From the cell containing the given text, extract its center point as [x, y] coordinate. 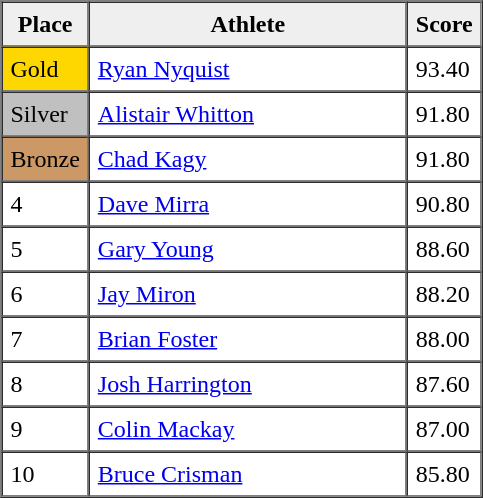
6 [46, 294]
Gold [46, 68]
10 [46, 474]
Dave Mirra [248, 204]
90.80 [444, 204]
88.60 [444, 248]
Chad Kagy [248, 158]
7 [46, 338]
9 [46, 428]
Brian Foster [248, 338]
88.00 [444, 338]
Place [46, 24]
88.20 [444, 294]
Bronze [46, 158]
Gary Young [248, 248]
87.00 [444, 428]
87.60 [444, 384]
Ryan Nyquist [248, 68]
85.80 [444, 474]
93.40 [444, 68]
Silver [46, 114]
4 [46, 204]
Athlete [248, 24]
Josh Harrington [248, 384]
Alistair Whitton [248, 114]
Jay Miron [248, 294]
Colin Mackay [248, 428]
5 [46, 248]
Bruce Crisman [248, 474]
Score [444, 24]
8 [46, 384]
